Extract the [X, Y] coordinate from the center of the cell holding the provided text.  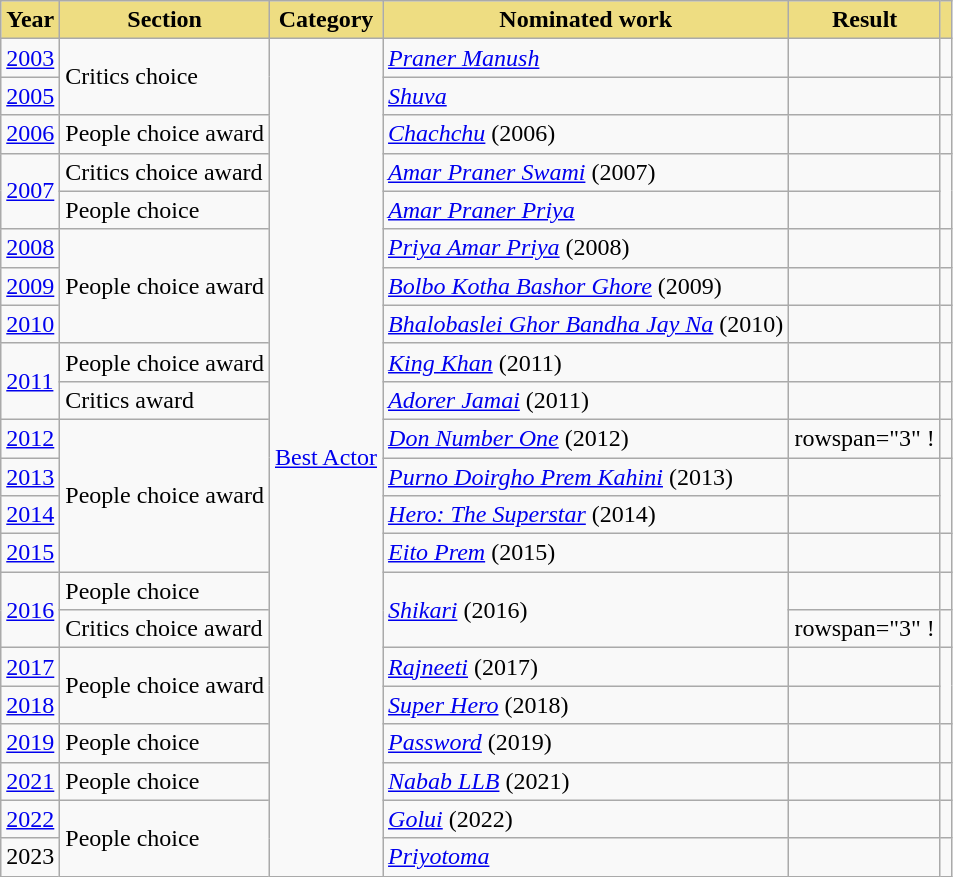
Purno Doirgho Prem Kahini (2013) [586, 477]
2023 [30, 857]
Rajneeti (2017) [586, 667]
Bhalobaslei Ghor Bandha Jay Na (2010) [586, 324]
2017 [30, 667]
Golui (2022) [586, 819]
Don Number One (2012) [586, 438]
Section [165, 20]
Bolbo Kotha Bashor Ghore (2009) [586, 286]
Nominated work [586, 20]
2014 [30, 515]
Super Hero (2018) [586, 705]
2012 [30, 438]
Result [865, 20]
Shuva [586, 96]
2006 [30, 134]
2003 [30, 58]
Praner Manush [586, 58]
Year [30, 20]
Priyotoma [586, 857]
2007 [30, 191]
Eito Prem (2015) [586, 553]
Hero: The Superstar (2014) [586, 515]
Shikari (2016) [586, 610]
Amar Praner Swami (2007) [586, 172]
2016 [30, 610]
2021 [30, 781]
2010 [30, 324]
2005 [30, 96]
Best Actor [326, 458]
Priya Amar Priya (2008) [586, 248]
Adorer Jamai (2011) [586, 400]
2011 [30, 381]
Critics choice [165, 77]
King Khan (2011) [586, 362]
2018 [30, 705]
Amar Praner Priya [586, 210]
2015 [30, 553]
Category [326, 20]
2009 [30, 286]
2022 [30, 819]
Password (2019) [586, 743]
Chachchu (2006) [586, 134]
2013 [30, 477]
2019 [30, 743]
2008 [30, 248]
Nabab LLB (2021) [586, 781]
Critics award [165, 400]
